From the cell containing the given text, extract its center point as [x, y] coordinate. 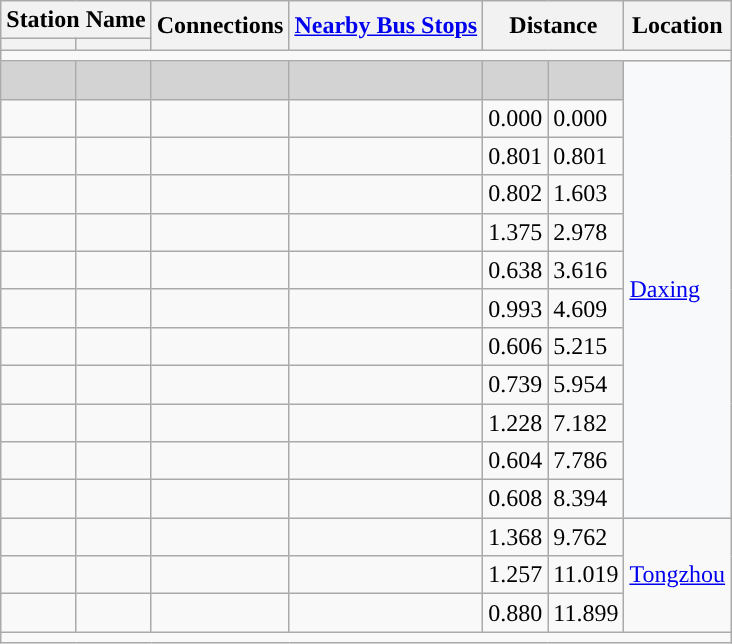
1.228 [516, 423]
0.739 [516, 384]
11.019 [586, 575]
Station Name [76, 20]
5.215 [586, 346]
4.609 [586, 308]
Connections [220, 26]
0.802 [516, 194]
0.608 [516, 499]
5.954 [586, 384]
7.786 [586, 461]
8.394 [586, 499]
Nearby Bus Stops [386, 26]
1.375 [516, 232]
1.368 [516, 537]
0.604 [516, 461]
Daxing [678, 290]
3.616 [586, 270]
Distance [554, 26]
11.899 [586, 613]
2.978 [586, 232]
Tongzhou [678, 575]
0.880 [516, 613]
1.257 [516, 575]
0.993 [516, 308]
0.638 [516, 270]
0.606 [516, 346]
Location [678, 26]
1.603 [586, 194]
7.182 [586, 423]
9.762 [586, 537]
